Provide the [X, Y] coordinate of the cell's center where the given text is located.  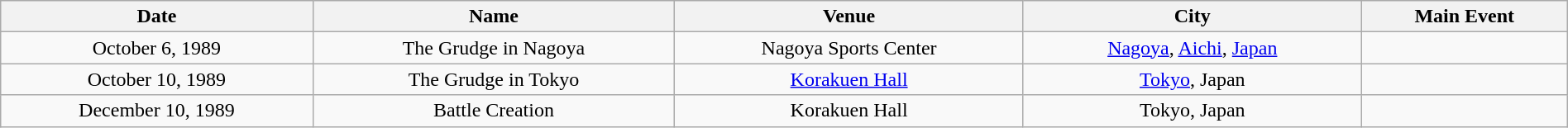
Nagoya Sports Center [849, 48]
Battle Creation [494, 111]
Venue [849, 17]
Date [157, 17]
Main Event [1464, 17]
The Grudge in Tokyo [494, 79]
The Grudge in Nagoya [494, 48]
City [1193, 17]
October 10, 1989 [157, 79]
Nagoya, Aichi, Japan [1193, 48]
December 10, 1989 [157, 111]
Name [494, 17]
October 6, 1989 [157, 48]
